Provide the [x, y] coordinate of the cell's center where the given text is located.  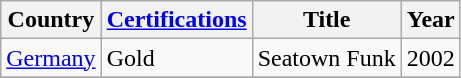
Year [430, 20]
Country [51, 20]
2002 [430, 58]
Seatown Funk [326, 58]
Gold [176, 58]
Title [326, 20]
Certifications [176, 20]
Germany [51, 58]
